Pinpoint the cell where the given text exists, returning its (x, y) midpoint coordinate. 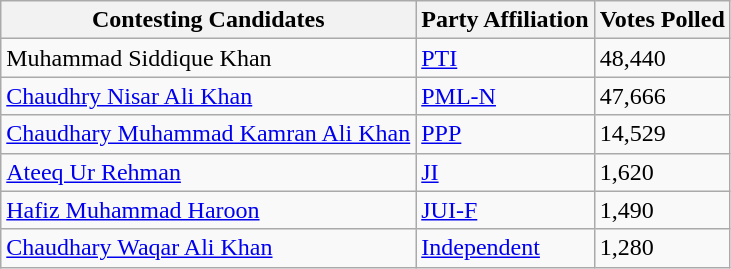
47,666 (662, 96)
48,440 (662, 58)
Votes Polled (662, 20)
1,280 (662, 248)
Muhammad Siddique Khan (208, 58)
Ateeq Ur Rehman (208, 172)
PTI (505, 58)
Chaudhry Nisar Ali Khan (208, 96)
PPP (505, 134)
Party Affiliation (505, 20)
JUI-F (505, 210)
Independent (505, 248)
JI (505, 172)
Chaudhary Waqar Ali Khan (208, 248)
1,620 (662, 172)
1,490 (662, 210)
Contesting Candidates (208, 20)
14,529 (662, 134)
PML-N (505, 96)
Hafiz Muhammad Haroon (208, 210)
Chaudhary Muhammad Kamran Ali Khan (208, 134)
